Pinpoint the cell where the given text exists, returning its (x, y) midpoint coordinate. 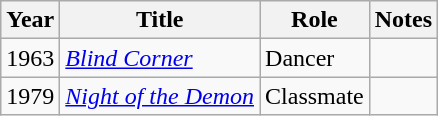
Blind Corner (160, 58)
1979 (30, 96)
1963 (30, 58)
Role (315, 20)
Night of the Demon (160, 96)
Notes (403, 20)
Dancer (315, 58)
Title (160, 20)
Classmate (315, 96)
Year (30, 20)
